Scan for the cell matching the given text and deliver its [X, Y] coordinate at center. 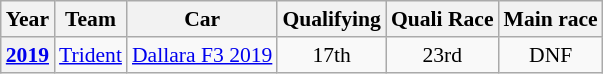
Trident [90, 55]
Team [90, 19]
Year [28, 19]
Main race [551, 19]
Quali Race [442, 19]
2019 [28, 55]
23rd [442, 55]
Car [202, 19]
Qualifying [331, 19]
17th [331, 55]
Dallara F3 2019 [202, 55]
DNF [551, 55]
